Scan for the cell matching the given text and deliver its (x, y) coordinate at center. 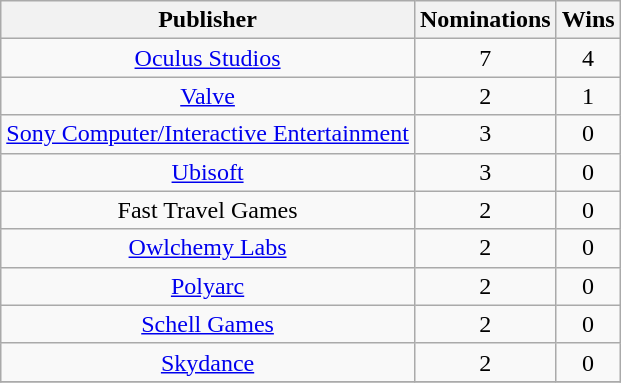
Oculus Studios (208, 58)
Ubisoft (208, 172)
Fast Travel Games (208, 210)
Schell Games (208, 324)
Valve (208, 96)
Wins (588, 20)
Publisher (208, 20)
Skydance (208, 362)
1 (588, 96)
Nominations (485, 20)
Owlchemy Labs (208, 248)
Polyarc (208, 286)
7 (485, 58)
4 (588, 58)
Sony Computer/Interactive Entertainment (208, 134)
